Pinpoint the cell where the given text exists, returning its [X, Y] midpoint coordinate. 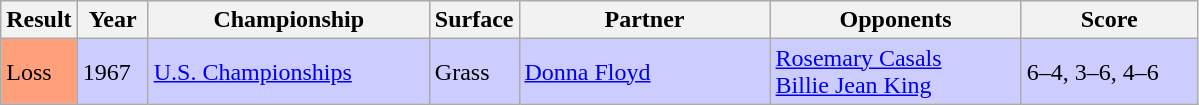
U.S. Championships [288, 72]
Surface [474, 20]
1967 [112, 72]
Loss [39, 72]
Grass [474, 72]
6–4, 3–6, 4–6 [1109, 72]
Partner [644, 20]
Year [112, 20]
Championship [288, 20]
Rosemary Casals Billie Jean King [896, 72]
Result [39, 20]
Donna Floyd [644, 72]
Score [1109, 20]
Opponents [896, 20]
